Provide the [X, Y] coordinate of the cell's center where the given text is located.  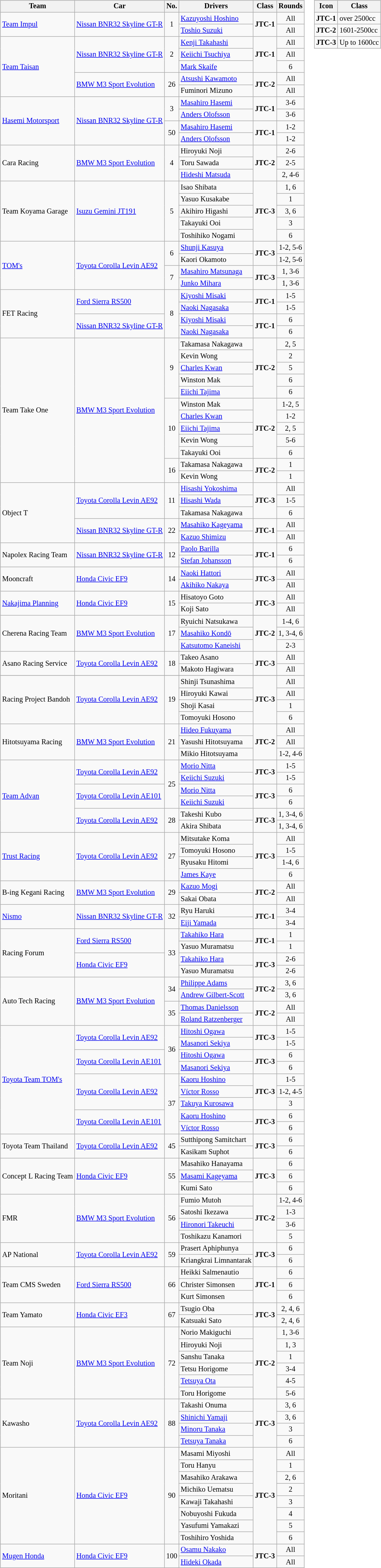
Masami Miyoshi [216, 1453]
55 [172, 1176]
Tetsuya Tanaka [216, 1442]
Makoto Hagiwara [216, 670]
37 [172, 1104]
Heikki Salmenautio [216, 1273]
Tetsu Horigome [216, 1369]
Fumio Mutoh [216, 1200]
35 [172, 1013]
1-2, 5 [291, 404]
Toshio Suzuki [216, 30]
FMR [37, 1218]
Atsushi Kawamoto [216, 79]
Object T [37, 513]
Mugen Honda [37, 1556]
56 [172, 1218]
Keiichi Tsuchiya [216, 54]
Up to 1600cc [359, 43]
Osamu Nakako [216, 1550]
Isao Shibata [216, 187]
59 [172, 1254]
Ryu Haruki [216, 911]
2-3 [291, 645]
Yasufumi Yamakazi [216, 1526]
Eiji Yamada [216, 923]
Nakajima Planning [37, 603]
22 [172, 531]
Hisashi Yokoshima [216, 489]
over 2500cc [359, 18]
Nobuyoshi Fukuda [216, 1514]
Hideki Okada [216, 1562]
Shinichi Yamaji [216, 1417]
Icon [326, 6]
Cara Racing [37, 163]
29 [172, 893]
Racing Project Bandoh [37, 699]
8 [172, 314]
Kasikam Suphot [216, 1152]
11 [172, 501]
Mark Skaife [216, 67]
Hisashi Wada [216, 501]
Hitotsuyama Racing [37, 742]
Akihiro Higashi [216, 211]
1, 6 [291, 187]
Mitsutake Koma [216, 838]
Team Koyama Garage [37, 211]
Philippe Adams [216, 983]
Masahiko Hanayama [216, 1164]
Rounds [291, 6]
12 [172, 555]
Kazuyoshi Hoshino [216, 18]
2, 6 [291, 1478]
Napolex Racing Team [37, 555]
Hiroyuki Kawai [216, 694]
Toshihiro Yoshida [216, 1538]
Yasushi Hitotsuyama [216, 742]
4-5 [291, 1381]
50 [172, 133]
Team Advan [37, 796]
Moritani [37, 1496]
Toru Sawada [216, 163]
Kriangkrai Limnantarak [216, 1261]
Mooncraft [37, 579]
Team Take One [37, 410]
2, 4-6 [291, 175]
Ryusaku Hitomi [216, 862]
33 [172, 953]
Team Impul [37, 24]
Team Yamato [37, 1315]
18 [172, 664]
14 [172, 579]
16 [172, 471]
Team [37, 6]
Toshihiko Nogami [216, 235]
Hideo Fukuyama [216, 730]
Hideshi Matsuda [216, 175]
Toyota Team TOM's [37, 1079]
Kazuo Shimizu [216, 537]
Kaori Okamoto [216, 259]
Katsuaki Sato [216, 1321]
17 [172, 634]
27 [172, 856]
Team CMS Sweden [37, 1285]
Christer Simonsen [216, 1285]
Tsugio Oba [216, 1309]
Koji Sato [216, 609]
1601-2500cc [359, 30]
Toshikazu Kanamori [216, 1237]
Honda Civic EF3 [120, 1315]
No. [172, 6]
26 [172, 85]
25 [172, 784]
66 [172, 1285]
Kenji Takahashi [216, 43]
21 [172, 742]
Toru Hanyu [216, 1466]
Shinji Tsunashima [216, 682]
Kawaji Takahashi [216, 1502]
TOM's [37, 266]
Trust Racing [37, 856]
Nismo [37, 917]
AP National [37, 1254]
7 [172, 277]
Akira Shibata [216, 826]
Prasert Aphiphunya [216, 1248]
Kurt Simonsen [216, 1297]
Isuzu Gemini JT191 [120, 211]
Hasemi Motorsport [37, 121]
Fuminori Mizuno [216, 91]
Sanshu Tanaka [216, 1357]
90 [172, 1496]
Satoshi Ikezawa [216, 1212]
Katsutomo Kaneishi [216, 645]
45 [172, 1146]
1, 3 [291, 1345]
Akihiko Nakaya [216, 585]
Hironori Takeuchi [216, 1224]
Shunji Kasuya [216, 248]
Team Noji [37, 1363]
Masahiro Matsunaga [216, 272]
Auto Tech Racing [37, 1001]
Sakai Obata [216, 899]
Roland Ratzenberger [216, 1019]
Team Taisan [37, 67]
88 [172, 1423]
32 [172, 917]
28 [172, 821]
Kazuo Mogi [216, 887]
Naoki Hattori [216, 573]
Yasuo Kusakabe [216, 199]
2-5 [291, 163]
Michiko Uematsu [216, 1490]
Masahiko Kageyama [216, 525]
James Kaye [216, 875]
Stefan Johansson [216, 561]
Racing Forum [37, 953]
Tetsuya Ota [216, 1381]
Takashi Onuma [216, 1405]
19 [172, 699]
Car [120, 6]
Cherena Racing Team [37, 634]
Kumi Sato [216, 1188]
Minoru Tanaka [216, 1429]
1-3 [291, 1212]
Sutthipong Samitchart [216, 1140]
Masahiko Arakawa [216, 1478]
Andrew Gilbert-Scott [216, 995]
Mikio Hitotsuyama [216, 754]
B-ing Kegani Racing [37, 893]
Hisatoyo Goto [216, 597]
Ryuichi Natsukawa [216, 621]
Toyota Team Thailand [37, 1146]
Junko Mihara [216, 284]
Masami Kageyama [216, 1176]
100 [172, 1556]
10 [172, 428]
Takeo Asano [216, 658]
Kawasho [37, 1423]
Paolo Barilla [216, 549]
Shoji Kasai [216, 706]
72 [172, 1363]
Toru Horigome [216, 1393]
1-2, 4-5 [291, 1092]
Asano Racing Service [37, 664]
Masahiko Kondō [216, 634]
67 [172, 1315]
Concept L Racing Team [37, 1176]
9 [172, 368]
Thomas Danielsson [216, 1007]
Takuya Kurosawa [216, 1104]
Norio Makiguchi [216, 1333]
FET Racing [37, 314]
34 [172, 989]
Takeshi Kubo [216, 814]
Drivers [216, 6]
15 [172, 603]
36 [172, 1049]
